Detect which cell encompasses the target text, then output its (X, Y) center coordinate. 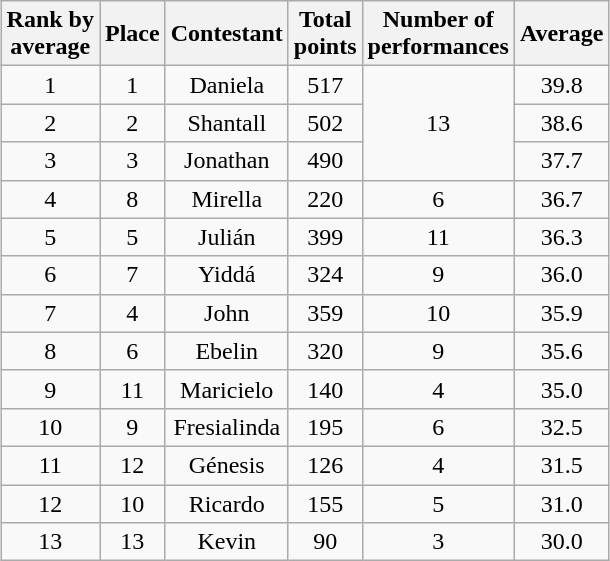
359 (325, 313)
Ebelin (226, 351)
37.7 (562, 161)
140 (325, 389)
Rank byaverage (50, 34)
324 (325, 275)
Julián (226, 237)
Average (562, 34)
517 (325, 85)
Génesis (226, 465)
155 (325, 503)
Ricardo (226, 503)
490 (325, 161)
31.0 (562, 503)
36.0 (562, 275)
Number ofperformances (438, 34)
320 (325, 351)
31.5 (562, 465)
Kevin (226, 542)
Place (133, 34)
John (226, 313)
Totalpoints (325, 34)
Daniela (226, 85)
35.9 (562, 313)
Shantall (226, 123)
220 (325, 199)
Fresialinda (226, 427)
126 (325, 465)
399 (325, 237)
502 (325, 123)
Contestant (226, 34)
36.7 (562, 199)
35.0 (562, 389)
Yiddá (226, 275)
Maricielo (226, 389)
Mirella (226, 199)
30.0 (562, 542)
Jonathan (226, 161)
32.5 (562, 427)
38.6 (562, 123)
36.3 (562, 237)
39.8 (562, 85)
90 (325, 542)
195 (325, 427)
35.6 (562, 351)
